From the cell containing the given text, extract its center point as (X, Y) coordinate. 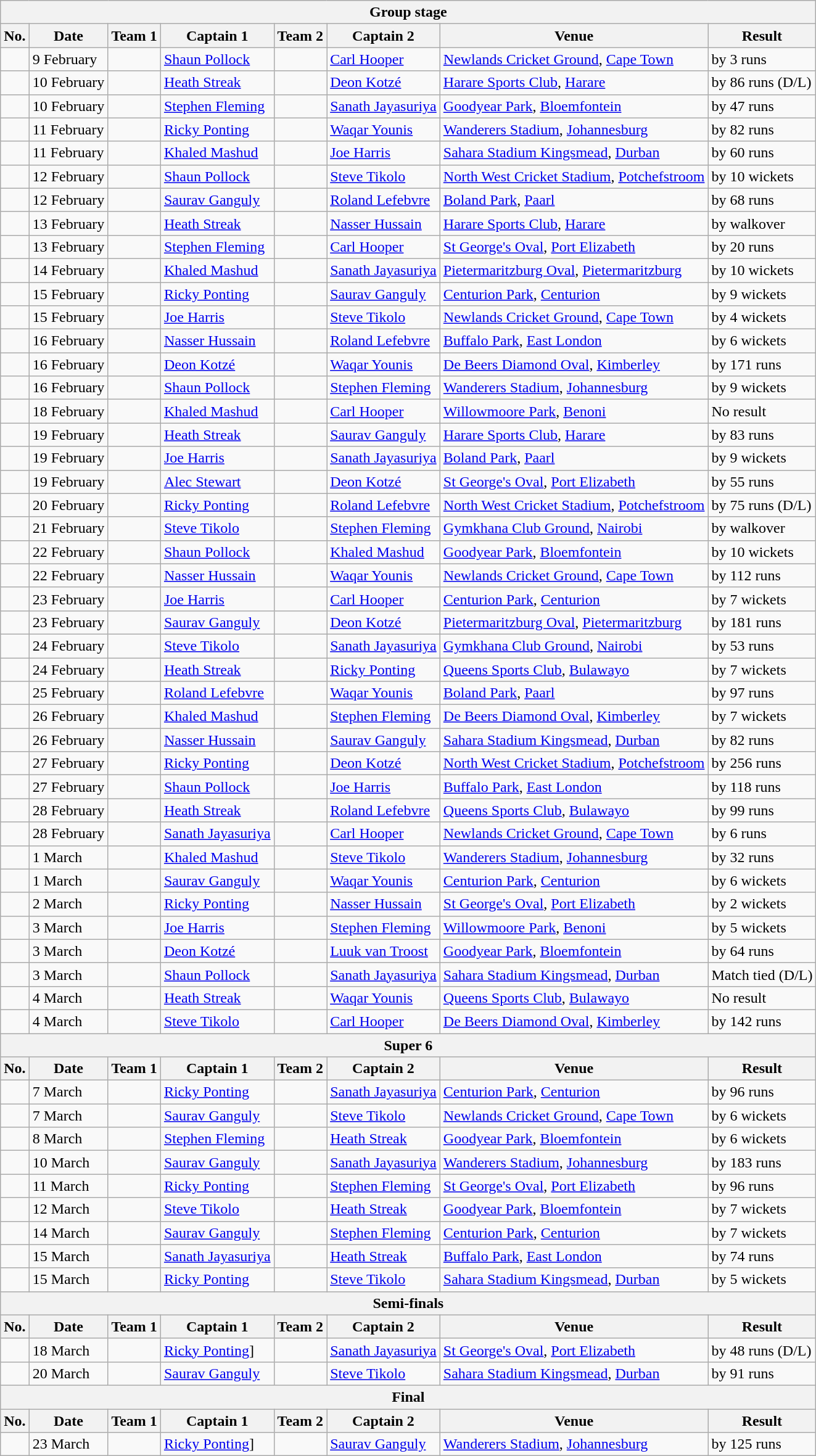
by 4 wickets (762, 318)
Alec Stewart (217, 482)
18 March (68, 1350)
by 55 runs (762, 482)
by 3 runs (762, 59)
by 32 runs (762, 857)
by 6 runs (762, 834)
by 83 runs (762, 435)
by 171 runs (762, 364)
Final (408, 1397)
20 February (68, 505)
Semi-finals (408, 1303)
Match tied (D/L) (762, 974)
Luuk van Troost (384, 951)
by 91 runs (762, 1373)
by 48 runs (D/L) (762, 1350)
by 75 runs (D/L) (762, 505)
by 118 runs (762, 787)
Group stage (408, 12)
by 86 runs (D/L) (762, 83)
by 256 runs (762, 763)
by 47 runs (762, 106)
by 2 wickets (762, 904)
11 March (68, 1186)
by 181 runs (762, 622)
by 68 runs (762, 200)
9 February (68, 59)
8 March (68, 1139)
25 February (68, 693)
20 March (68, 1373)
by 64 runs (762, 951)
2 March (68, 904)
by 125 runs (762, 1444)
by 53 runs (762, 646)
21 February (68, 529)
by 183 runs (762, 1162)
14 March (68, 1233)
12 March (68, 1209)
by 97 runs (762, 693)
14 February (68, 270)
by 99 runs (762, 810)
23 March (68, 1444)
by 112 runs (762, 575)
by 20 runs (762, 247)
18 February (68, 411)
by 74 runs (762, 1256)
Super 6 (408, 1045)
by 142 runs (762, 1021)
by 60 runs (762, 153)
10 March (68, 1162)
